Identify which cell holds the provided text, then report its [X, Y] central coordinate. 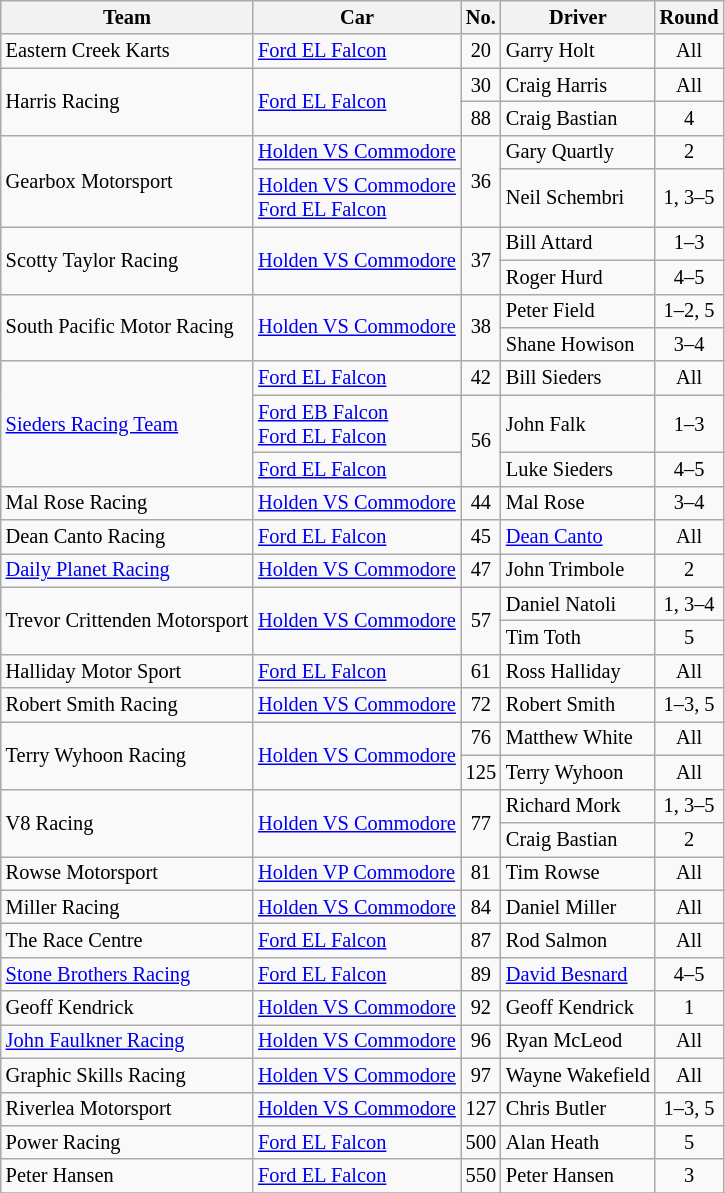
Tim Rowse [578, 873]
56 [481, 440]
1–2, 5 [690, 311]
Power Racing [127, 1142]
Shane Howison [578, 344]
87 [481, 940]
Peter Field [578, 311]
37 [481, 260]
45 [481, 537]
South Pacific Motor Racing [127, 328]
Rod Salmon [578, 940]
Alan Heath [578, 1142]
John Falk [578, 424]
Gearbox Motorsport [127, 180]
Holden VS CommodoreFord EL Falcon [357, 198]
Neil Schembri [578, 198]
Matthew White [578, 738]
125 [481, 772]
Miller Racing [127, 907]
97 [481, 1075]
88 [481, 118]
Mal Rose [578, 503]
David Besnard [578, 974]
Terry Wyhoon Racing [127, 754]
Tim Toth [578, 637]
Halliday Motor Sport [127, 671]
61 [481, 671]
V8 Racing [127, 822]
76 [481, 738]
Craig Harris [578, 85]
57 [481, 620]
92 [481, 1008]
Garry Holt [578, 51]
500 [481, 1142]
Bill Sieders [578, 378]
Driver [578, 17]
Robert Smith [578, 705]
Rowse Motorsport [127, 873]
The Race Centre [127, 940]
Gary Quartly [578, 152]
Dean Canto Racing [127, 537]
Ryan McLeod [578, 1041]
Terry Wyhoon [578, 772]
81 [481, 873]
Graphic Skills Racing [127, 1075]
42 [481, 378]
47 [481, 570]
Car [357, 17]
20 [481, 51]
Eastern Creek Karts [127, 51]
Round [690, 17]
Sieders Racing Team [127, 424]
Stone Brothers Racing [127, 974]
1, 3–4 [690, 604]
Riverlea Motorsport [127, 1109]
Dean Canto [578, 537]
Robert Smith Racing [127, 705]
96 [481, 1041]
Luke Sieders [578, 469]
Holden VP Commodore [357, 873]
72 [481, 705]
Trevor Crittenden Motorsport [127, 620]
Daniel Miller [578, 907]
44 [481, 503]
550 [481, 1176]
3 [690, 1176]
John Trimbole [578, 570]
No. [481, 17]
Scotty Taylor Racing [127, 260]
Ross Halliday [578, 671]
Mal Rose Racing [127, 503]
Roger Hurd [578, 277]
Daniel Natoli [578, 604]
Bill Attard [578, 243]
127 [481, 1109]
Chris Butler [578, 1109]
4 [690, 118]
30 [481, 85]
Richard Mork [578, 806]
1 [690, 1008]
Daily Planet Racing [127, 570]
Team [127, 17]
36 [481, 180]
Ford EB Falcon Ford EL Falcon [357, 424]
Harris Racing [127, 102]
89 [481, 974]
38 [481, 328]
John Faulkner Racing [127, 1041]
Wayne Wakefield [578, 1075]
84 [481, 907]
77 [481, 822]
